Locate the cell with the specified text and output its (X, Y) center coordinate. 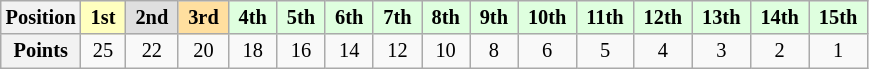
9th (494, 17)
16 (301, 51)
2 (779, 51)
8th (446, 17)
3 (721, 51)
14 (349, 51)
15th (838, 17)
18 (253, 51)
7th (397, 17)
10 (446, 51)
4 (663, 51)
Points (41, 51)
Position (41, 17)
25 (104, 51)
5 (604, 51)
12 (397, 51)
20 (203, 51)
6th (349, 17)
12th (663, 17)
6 (547, 51)
1st (104, 17)
4th (253, 17)
11th (604, 17)
10th (547, 17)
14th (779, 17)
3rd (203, 17)
5th (301, 17)
13th (721, 17)
1 (838, 51)
22 (152, 51)
8 (494, 51)
2nd (152, 17)
